Return (X, Y) of the center of cell containing provided text 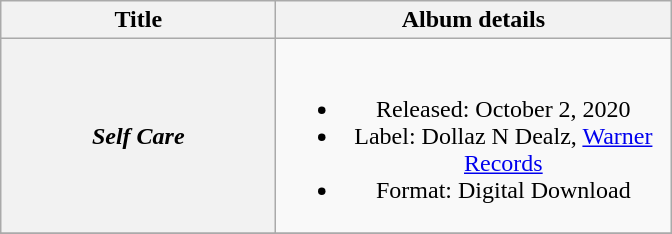
Album details (474, 20)
Title (138, 20)
Self Care (138, 136)
Released: October 2, 2020Label: Dollaz N Dealz, Warner RecordsFormat: Digital Download (474, 136)
